Extract the [x, y] coordinate from the center of the cell holding the provided text.  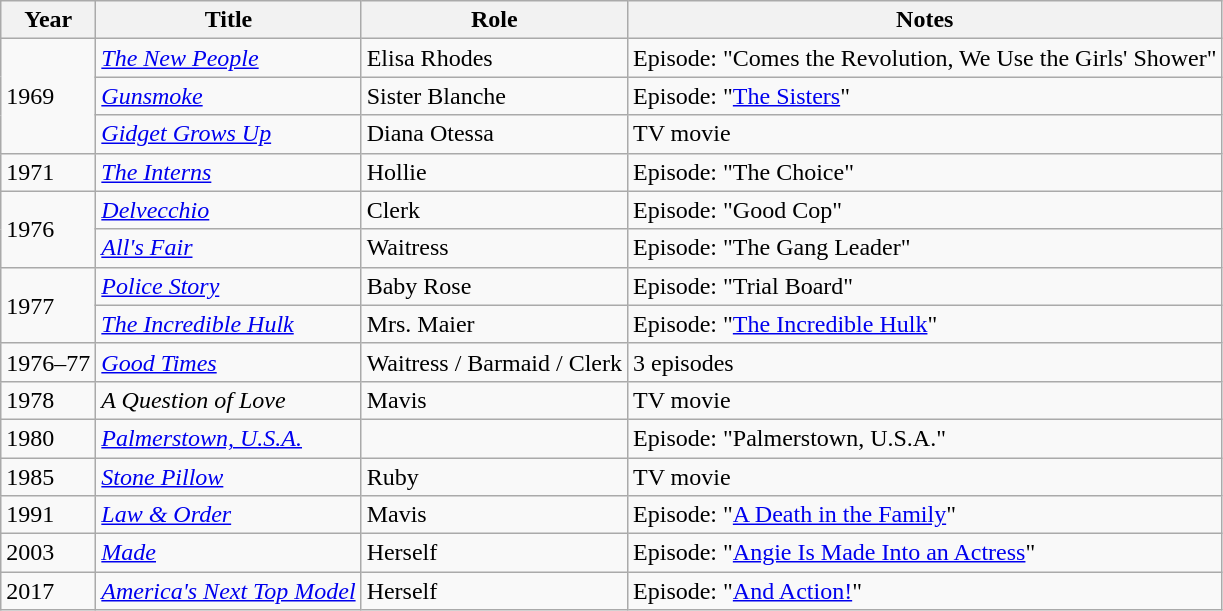
1976 [48, 229]
Episode: "A Death in the Family" [926, 515]
Palmerstown, U.S.A. [228, 438]
Baby Rose [494, 286]
The Incredible Hulk [228, 324]
Police Story [228, 286]
Hollie [494, 172]
1969 [48, 96]
2017 [48, 591]
Episode: "Trial Board" [926, 286]
Episode: "And Action!" [926, 591]
Role [494, 20]
Gunsmoke [228, 96]
Episode: "The Choice" [926, 172]
Episode: "The Incredible Hulk" [926, 324]
Episode: "Palmerstown, U.S.A." [926, 438]
Mrs. Maier [494, 324]
Gidget Grows Up [228, 134]
Episode: "The Gang Leader" [926, 248]
The Interns [228, 172]
A Question of Love [228, 400]
1971 [48, 172]
1976–77 [48, 362]
3 episodes [926, 362]
Episode: "The Sisters" [926, 96]
Episode: "Good Cop" [926, 210]
Delvecchio [228, 210]
Episode: "Comes the Revolution, We Use the Girls' Shower" [926, 58]
1985 [48, 477]
Made [228, 553]
Ruby [494, 477]
Diana Otessa [494, 134]
Good Times [228, 362]
America's Next Top Model [228, 591]
Waitress [494, 248]
2003 [48, 553]
The New People [228, 58]
All's Fair [228, 248]
Episode: "Angie Is Made Into an Actress" [926, 553]
1978 [48, 400]
Title [228, 20]
Clerk [494, 210]
Year [48, 20]
Elisa Rhodes [494, 58]
Law & Order [228, 515]
Stone Pillow [228, 477]
Notes [926, 20]
1977 [48, 305]
1991 [48, 515]
1980 [48, 438]
Sister Blanche [494, 96]
Waitress / Barmaid / Clerk [494, 362]
